Scan for the cell matching the given text and deliver its (x, y) coordinate at center. 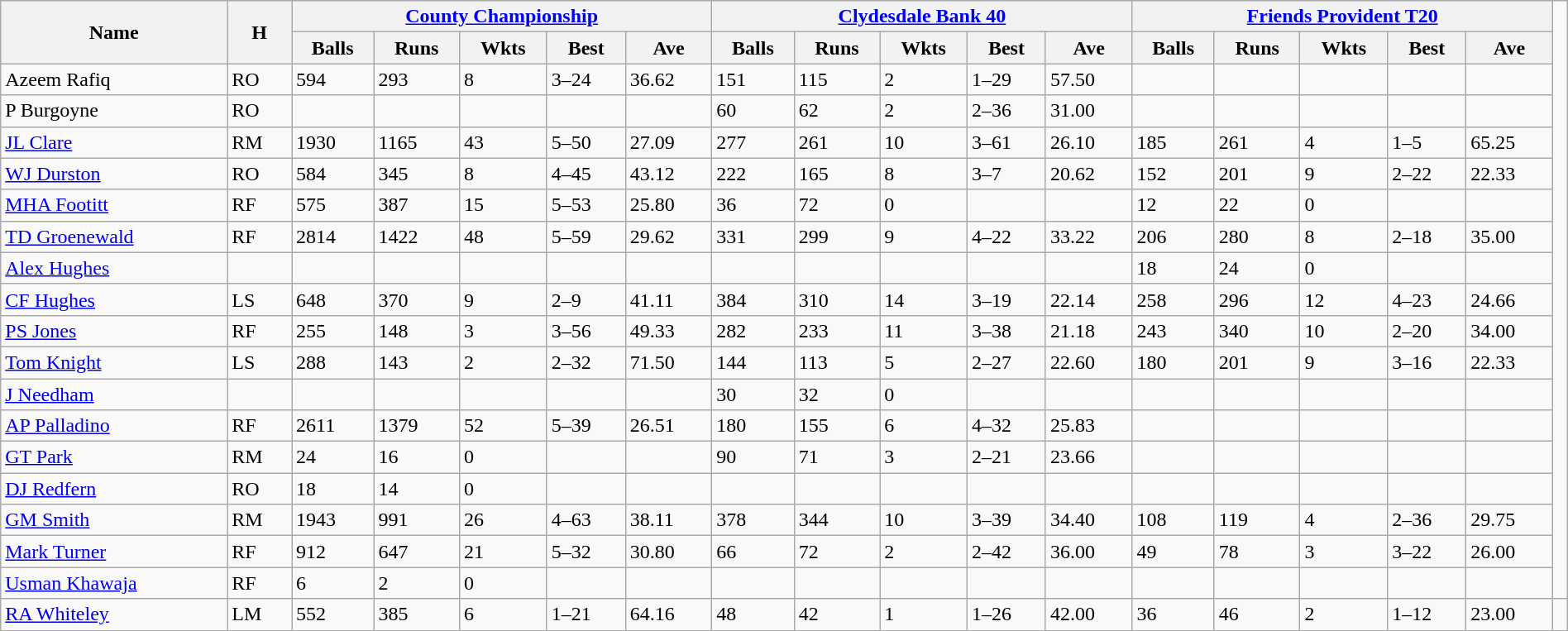
912 (332, 552)
5 (924, 362)
49 (1173, 552)
155 (837, 426)
575 (332, 205)
25.83 (1088, 426)
243 (1173, 331)
296 (1257, 299)
64.16 (668, 614)
1–5 (1427, 142)
4–63 (586, 520)
2–22 (1427, 174)
165 (837, 174)
108 (1173, 520)
282 (753, 331)
71 (837, 457)
RA Whiteley (114, 614)
1 (924, 614)
23.00 (1510, 614)
387 (417, 205)
Azeem Rafiq (114, 79)
Friends Provident T20 (1342, 17)
5–50 (586, 142)
34.00 (1510, 331)
3–22 (1427, 552)
258 (1173, 299)
16 (417, 457)
3–61 (1006, 142)
144 (753, 362)
52 (503, 426)
3–16 (1427, 362)
206 (1173, 237)
594 (332, 79)
Usman Khawaja (114, 583)
MHA Footitt (114, 205)
310 (837, 299)
1165 (417, 142)
26.00 (1510, 552)
27.09 (668, 142)
277 (753, 142)
GT Park (114, 457)
2–21 (1006, 457)
5–32 (586, 552)
3–7 (1006, 174)
57.50 (1088, 79)
151 (753, 79)
22.14 (1088, 299)
22.60 (1088, 362)
299 (837, 237)
3–39 (1006, 520)
1930 (332, 142)
33.22 (1088, 237)
331 (753, 237)
3–38 (1006, 331)
Mark Turner (114, 552)
113 (837, 362)
Clydesdale Bank 40 (922, 17)
County Championship (502, 17)
4–22 (1006, 237)
1–12 (1427, 614)
2–20 (1427, 331)
119 (1257, 520)
5–39 (586, 426)
3–24 (586, 79)
288 (332, 362)
WJ Durston (114, 174)
60 (753, 111)
46 (1257, 614)
2611 (332, 426)
24.66 (1510, 299)
370 (417, 299)
584 (332, 174)
2–42 (1006, 552)
P Burgoyne (114, 111)
2–32 (586, 362)
AP Palladino (114, 426)
26.51 (668, 426)
280 (1257, 237)
JL Clare (114, 142)
152 (1173, 174)
CF Hughes (114, 299)
1–29 (1006, 79)
2814 (332, 237)
Alex Hughes (114, 268)
2–18 (1427, 237)
26 (503, 520)
293 (417, 79)
PS Jones (114, 331)
30 (753, 394)
30.80 (668, 552)
384 (753, 299)
340 (1257, 331)
5–59 (586, 237)
222 (753, 174)
233 (837, 331)
345 (417, 174)
H (260, 32)
Name (114, 32)
43 (503, 142)
21 (503, 552)
115 (837, 79)
1–26 (1006, 614)
15 (503, 205)
991 (417, 520)
26.10 (1088, 142)
36.00 (1088, 552)
647 (417, 552)
25.80 (668, 205)
22 (1257, 205)
42 (837, 614)
4–32 (1006, 426)
4–45 (586, 174)
21.18 (1088, 331)
1422 (417, 237)
385 (417, 614)
29.62 (668, 237)
LM (260, 614)
DJ Redfern (114, 489)
34.40 (1088, 520)
1943 (332, 520)
552 (332, 614)
42.00 (1088, 614)
3–19 (1006, 299)
TD Groenewald (114, 237)
2–27 (1006, 362)
35.00 (1510, 237)
71.50 (668, 362)
43.12 (668, 174)
90 (753, 457)
J Needham (114, 394)
2–9 (586, 299)
4–23 (1427, 299)
3–56 (586, 331)
36.62 (668, 79)
65.25 (1510, 142)
23.66 (1088, 457)
Tom Knight (114, 362)
38.11 (668, 520)
78 (1257, 552)
66 (753, 552)
GM Smith (114, 520)
1379 (417, 426)
148 (417, 331)
41.11 (668, 299)
31.00 (1088, 111)
62 (837, 111)
378 (753, 520)
49.33 (668, 331)
1–21 (586, 614)
185 (1173, 142)
29.75 (1510, 520)
255 (332, 331)
32 (837, 394)
648 (332, 299)
11 (924, 331)
143 (417, 362)
5–53 (586, 205)
20.62 (1088, 174)
344 (837, 520)
